Determine the [x, y] coordinate at the center of the cell enclosing the given text.  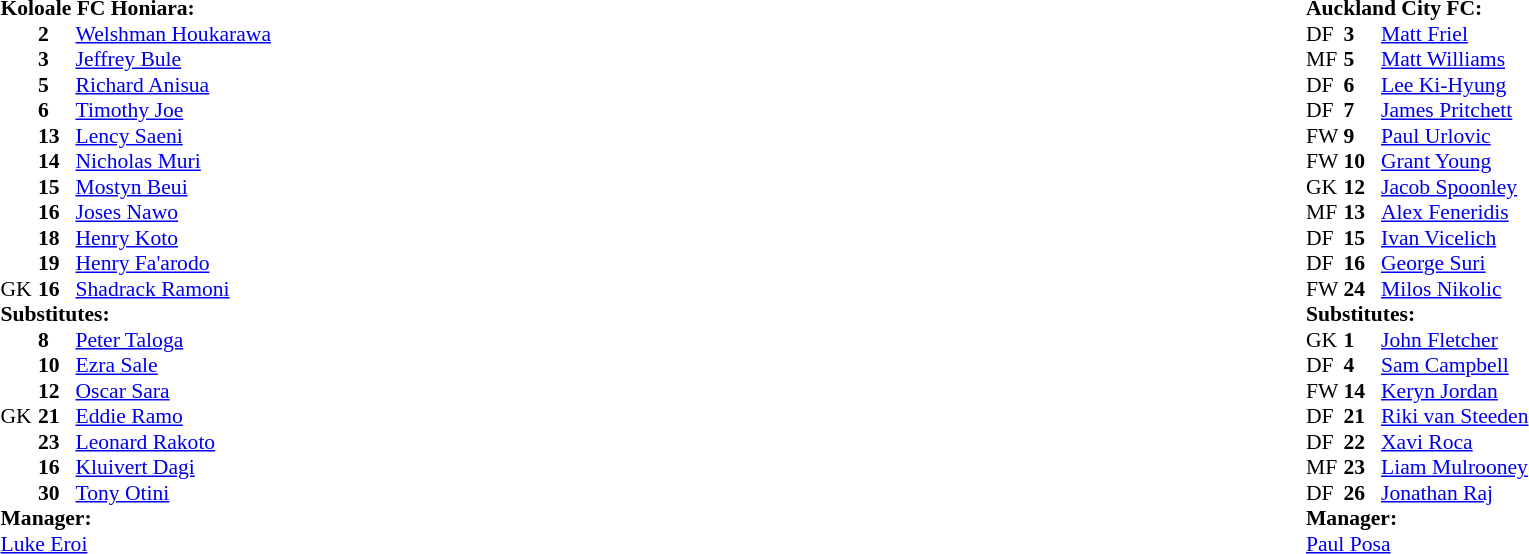
9 [1362, 136]
Jacob Spoonley [1454, 187]
Alex Feneridis [1454, 213]
Lee Ki-Hyung [1454, 85]
18 [57, 238]
Joses Nawo [174, 213]
Milos Nikolic [1454, 289]
24 [1362, 289]
Riki van Steeden [1454, 417]
Mostyn Beui [174, 187]
Jonathan Raj [1454, 493]
8 [57, 340]
Matt Friel [1454, 34]
Tony Otini [174, 493]
Xavi Roca [1454, 442]
Timothy Joe [174, 111]
Eddie Ramo [174, 417]
26 [1362, 493]
Henry Fa'arodo [174, 263]
Grant Young [1454, 161]
7 [1362, 111]
Kluivert Dagi [174, 467]
Oscar Sara [174, 391]
Liam Mulrooney [1454, 467]
Jeffrey Bule [174, 59]
Richard Anisua [174, 85]
22 [1362, 442]
4 [1362, 365]
19 [57, 263]
1 [1362, 340]
Shadrack Ramoni [174, 289]
Keryn Jordan [1454, 391]
Matt Williams [1454, 59]
Lency Saeni [174, 136]
Peter Taloga [174, 340]
Nicholas Muri [174, 161]
James Pritchett [1454, 111]
Henry Koto [174, 238]
30 [57, 493]
Ezra Sale [174, 365]
John Fletcher [1454, 340]
Ivan Vicelich [1454, 238]
Leonard Rakoto [174, 442]
George Suri [1454, 263]
Welshman Houkarawa [174, 34]
Sam Campbell [1454, 365]
2 [57, 34]
Paul Urlovic [1454, 136]
